For the text-containing cell, return its midpoint in [X, Y] coordinate format. 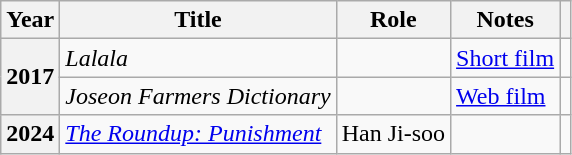
Lalala [198, 58]
Han Ji-soo [393, 134]
Role [393, 20]
2024 [30, 134]
2017 [30, 77]
Year [30, 20]
Notes [506, 20]
Short film [506, 58]
The Roundup: Punishment [198, 134]
Title [198, 20]
Joseon Farmers Dictionary [198, 96]
Web film [506, 96]
